Determine the (x, y) coordinate at the center of the cell enclosing the given text.  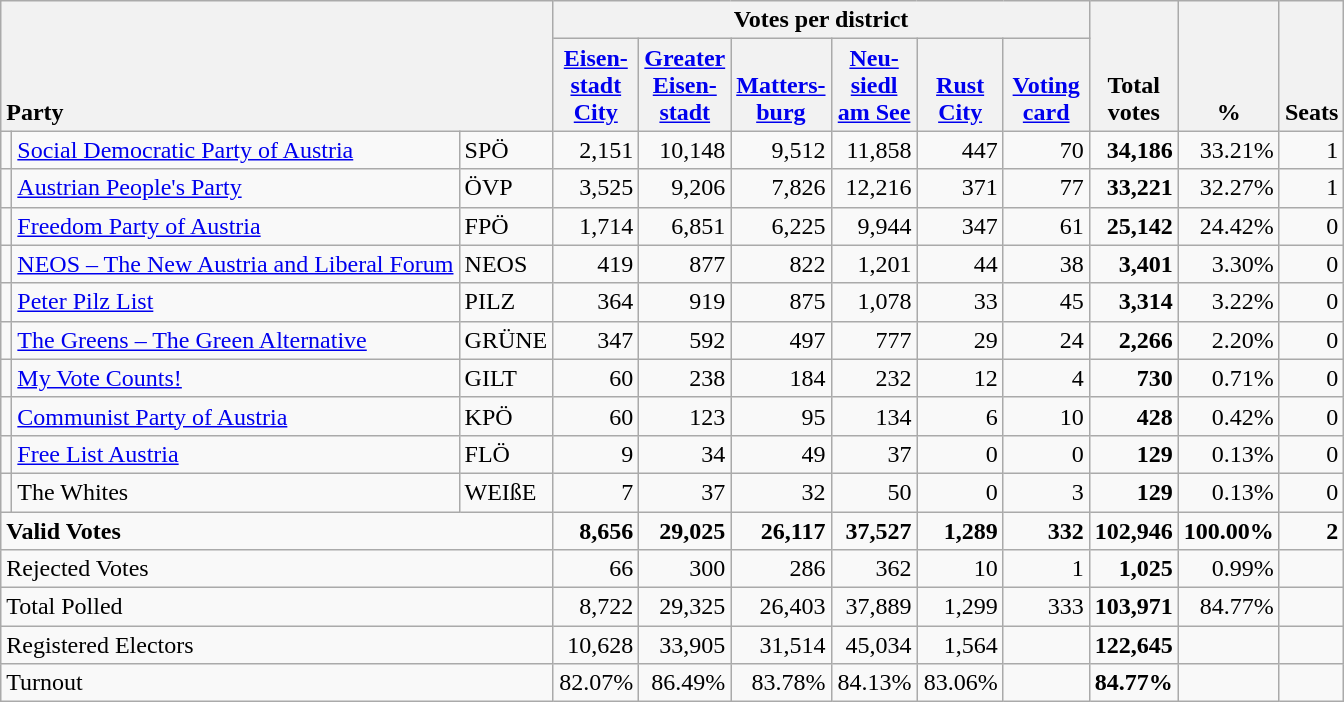
PILZ (506, 302)
SPÖ (506, 150)
49 (781, 454)
9 (596, 454)
103,971 (1134, 607)
% (1228, 66)
3.22% (1228, 302)
82.07% (596, 683)
33.21% (1228, 150)
32.27% (1228, 188)
11,858 (874, 150)
The Greens – The Green Alternative (236, 340)
6,851 (685, 226)
NEOS (506, 264)
34,186 (1134, 150)
3.30% (1228, 264)
Seats (1311, 66)
33,905 (685, 645)
134 (874, 416)
6 (960, 416)
24.42% (1228, 226)
37,527 (874, 531)
447 (960, 150)
83.06% (960, 683)
RustCity (960, 85)
70 (1046, 150)
7,826 (781, 188)
GRÜNE (506, 340)
Registered Electors (277, 645)
2,151 (596, 150)
83.78% (781, 683)
86.49% (685, 683)
Austrian People's Party (236, 188)
Total Polled (277, 607)
95 (781, 416)
8,656 (596, 531)
Eisen-stadtCity (596, 85)
122,645 (1134, 645)
Communist Party of Austria (236, 416)
9,512 (781, 150)
2.20% (1228, 340)
9,206 (685, 188)
My Vote Counts! (236, 378)
875 (781, 302)
123 (685, 416)
428 (1134, 416)
GILT (506, 378)
0.99% (1228, 569)
Valid Votes (277, 531)
84.13% (874, 683)
371 (960, 188)
Votingcard (1046, 85)
419 (596, 264)
2,266 (1134, 340)
10,148 (685, 150)
777 (874, 340)
232 (874, 378)
66 (596, 569)
12 (960, 378)
Party (277, 66)
238 (685, 378)
730 (1134, 378)
Freedom Party of Austria (236, 226)
12,216 (874, 188)
24 (1046, 340)
Neu-siedlam See (874, 85)
Social Democratic Party of Austria (236, 150)
362 (874, 569)
26,117 (781, 531)
6,225 (781, 226)
1,025 (1134, 569)
592 (685, 340)
364 (596, 302)
29,325 (685, 607)
1,299 (960, 607)
45,034 (874, 645)
1,078 (874, 302)
3,314 (1134, 302)
8,722 (596, 607)
25,142 (1134, 226)
Peter Pilz List (236, 302)
822 (781, 264)
3,525 (596, 188)
WEIßE (506, 492)
Totalvotes (1134, 66)
37,889 (874, 607)
2 (1311, 531)
102,946 (1134, 531)
FLÖ (506, 454)
44 (960, 264)
332 (1046, 531)
29 (960, 340)
32 (781, 492)
FPÖ (506, 226)
0.42% (1228, 416)
4 (1046, 378)
Rejected Votes (277, 569)
38 (1046, 264)
497 (781, 340)
33,221 (1134, 188)
Free List Austria (236, 454)
1,564 (960, 645)
9,944 (874, 226)
184 (781, 378)
1,201 (874, 264)
7 (596, 492)
3,401 (1134, 264)
919 (685, 302)
10,628 (596, 645)
0.71% (1228, 378)
Turnout (277, 683)
1,289 (960, 531)
33 (960, 302)
100.00% (1228, 531)
50 (874, 492)
29,025 (685, 531)
31,514 (781, 645)
GreaterEisen-stadt (685, 85)
34 (685, 454)
1,714 (596, 226)
ÖVP (506, 188)
877 (685, 264)
77 (1046, 188)
61 (1046, 226)
KPÖ (506, 416)
300 (685, 569)
3 (1046, 492)
45 (1046, 302)
The Whites (236, 492)
333 (1046, 607)
Votes per district (821, 20)
26,403 (781, 607)
286 (781, 569)
Matters-burg (781, 85)
NEOS – The New Austria and Liberal Forum (236, 264)
